Scan for the cell matching the given text and deliver its [x, y] coordinate at center. 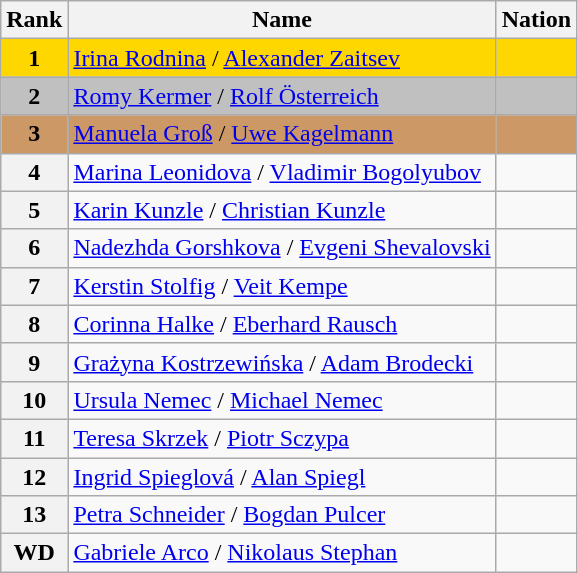
Petra Schneider / Bogdan Pulcer [282, 515]
12 [34, 477]
4 [34, 172]
Grażyna Kostrzewińska / Adam Brodecki [282, 362]
Karin Kunzle / Christian Kunzle [282, 210]
Corinna Halke / Eberhard Rausch [282, 324]
7 [34, 286]
WD [34, 553]
Ingrid Spieglová / Alan Spiegl [282, 477]
Rank [34, 20]
Manuela Groß / Uwe Kagelmann [282, 134]
9 [34, 362]
Irina Rodnina / Alexander Zaitsev [282, 58]
6 [34, 248]
Nation [536, 20]
Teresa Skrzek / Piotr Sczypa [282, 438]
Name [282, 20]
2 [34, 96]
10 [34, 400]
13 [34, 515]
1 [34, 58]
11 [34, 438]
5 [34, 210]
3 [34, 134]
Gabriele Arco / Nikolaus Stephan [282, 553]
8 [34, 324]
Nadezhda Gorshkova / Evgeni Shevalovski [282, 248]
Romy Kermer / Rolf Österreich [282, 96]
Kerstin Stolfig / Veit Kempe [282, 286]
Marina Leonidova / Vladimir Bogolyubov [282, 172]
Ursula Nemec / Michael Nemec [282, 400]
